Identify which cell holds the provided text, then report its (x, y) central coordinate. 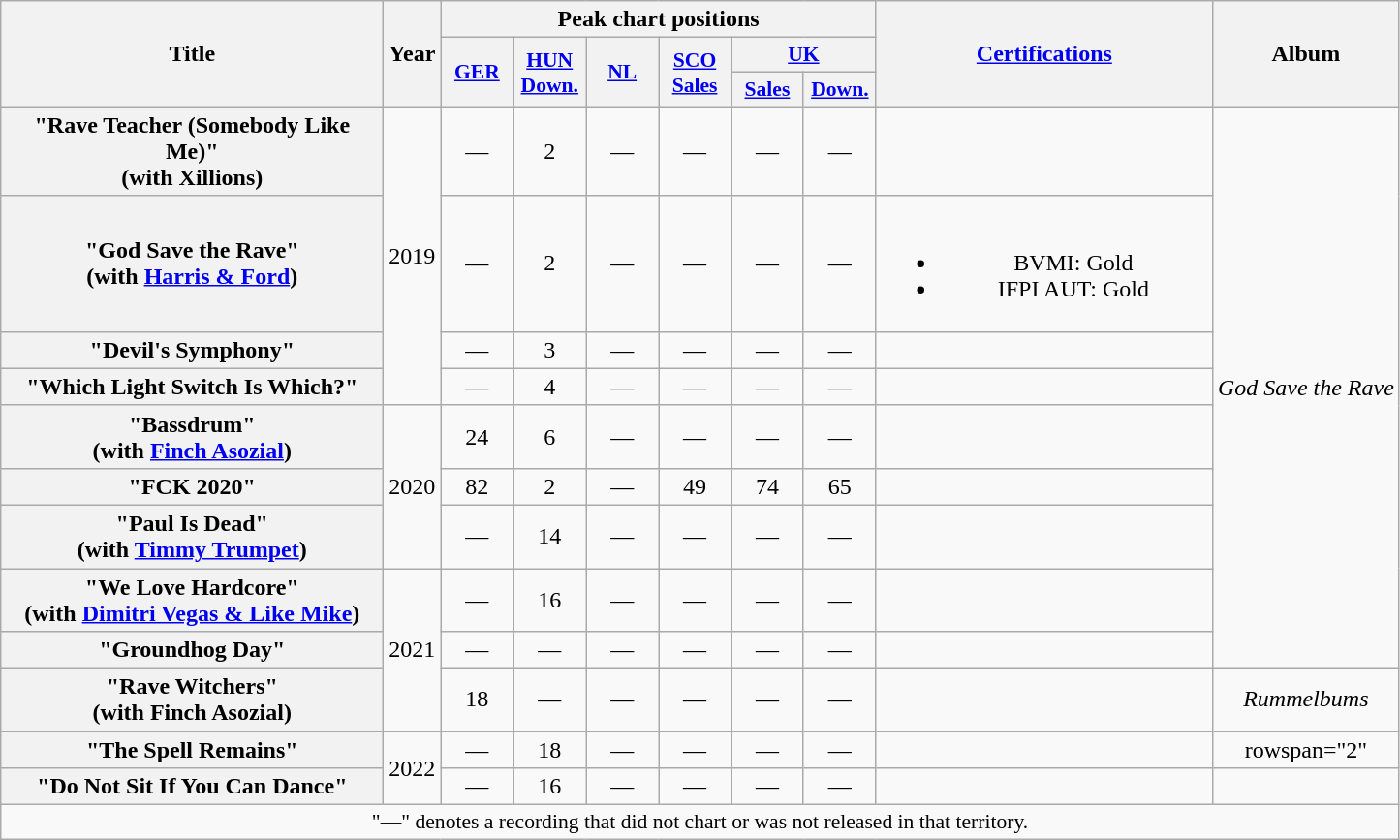
"Groundhog Day" (192, 650)
Down. (839, 89)
14 (550, 537)
Title (192, 54)
HUN Down. (550, 72)
"Rave Teacher (Somebody Like Me)"(with Xillions) (192, 151)
SCO Sales (696, 72)
UK (803, 55)
Sales (767, 89)
"—" denotes a recording that did not chart or was not released in that territory. (700, 823)
82 (477, 486)
"Paul Is Dead" (with Timmy Trumpet) (192, 537)
Certifications (1044, 54)
BVMI: GoldIFPI AUT: Gold (1044, 264)
Peak chart positions (659, 19)
"Which Light Switch Is Which?" (192, 387)
"We Love Hardcore" (with Dimitri Vegas & Like Mike) (192, 599)
2021 (413, 649)
2020 (413, 486)
49 (696, 486)
"The Spell Remains" (192, 750)
God Save the Rave (1306, 388)
rowspan="2" (1306, 750)
24 (477, 436)
"Do Not Sit If You Can Dance" (192, 787)
74 (767, 486)
Album (1306, 54)
Year (413, 54)
2022 (413, 768)
Rummelbums (1306, 700)
"Devil's Symphony" (192, 350)
"Bassdrum"(with Finch Asozial) (192, 436)
65 (839, 486)
3 (550, 350)
6 (550, 436)
2019 (413, 256)
"Rave Witchers"(with Finch Asozial) (192, 700)
"God Save the Rave"(with Harris & Ford) (192, 264)
"FCK 2020" (192, 486)
NL (622, 72)
GER (477, 72)
4 (550, 387)
